Output the [X, Y] coordinate of the center of the cell containing the given text.  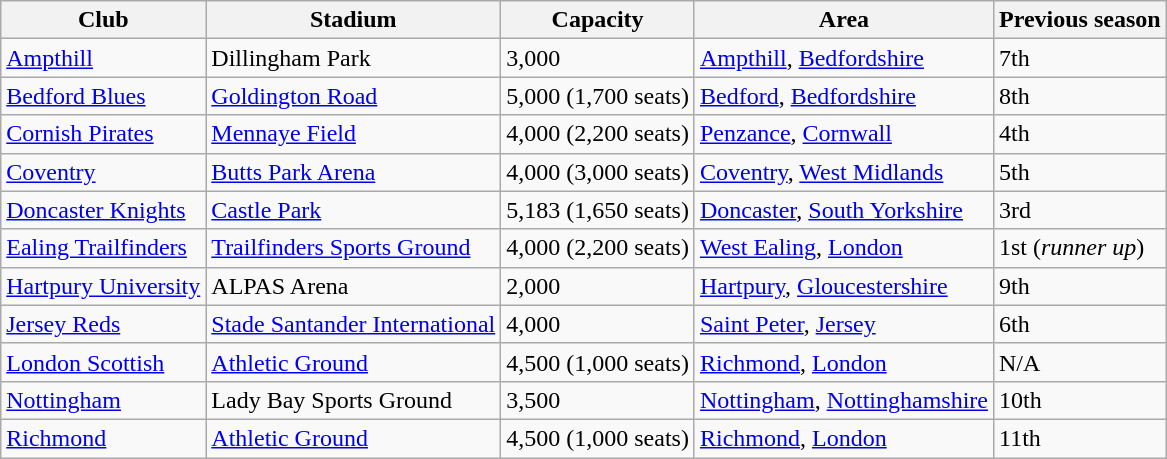
5,183 (1,650 seats) [598, 210]
Coventry [104, 172]
Capacity [598, 20]
5,000 (1,700 seats) [598, 96]
3rd [1080, 210]
Richmond [104, 438]
4,000 (3,000 seats) [598, 172]
Stadium [354, 20]
Hartpury, Gloucestershire [844, 286]
4,000 [598, 324]
Jersey Reds [104, 324]
Area [844, 20]
Nottingham, Nottinghamshire [844, 400]
Doncaster Knights [104, 210]
ALPAS Arena [354, 286]
1st (runner up) [1080, 248]
Ampthill [104, 58]
11th [1080, 438]
West Ealing, London [844, 248]
Nottingham [104, 400]
Coventry, West Midlands [844, 172]
3,500 [598, 400]
Stade Santander International [354, 324]
7th [1080, 58]
Mennaye Field [354, 134]
4th [1080, 134]
N/A [1080, 362]
Club [104, 20]
3,000 [598, 58]
Trailfinders Sports Ground [354, 248]
Saint Peter, Jersey [844, 324]
Hartpury University [104, 286]
6th [1080, 324]
Cornish Pirates [104, 134]
9th [1080, 286]
8th [1080, 96]
Castle Park [354, 210]
10th [1080, 400]
Previous season [1080, 20]
Dillingham Park [354, 58]
Bedford, Bedfordshire [844, 96]
Bedford Blues [104, 96]
5th [1080, 172]
Penzance, Cornwall [844, 134]
Goldington Road [354, 96]
Doncaster, South Yorkshire [844, 210]
Butts Park Arena [354, 172]
Lady Bay Sports Ground [354, 400]
Ealing Trailfinders [104, 248]
Ampthill, Bedfordshire [844, 58]
2,000 [598, 286]
London Scottish [104, 362]
